Capture the cell that displays the provided text and extract its [X, Y] central coordinate. 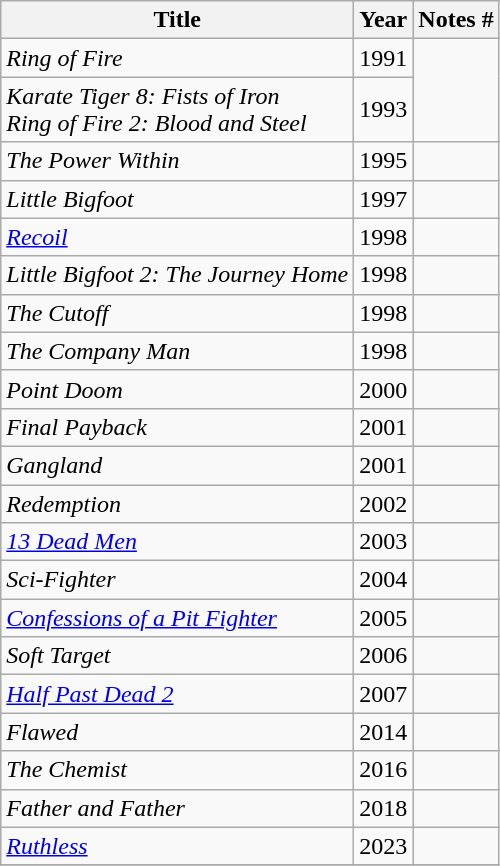
Final Payback [178, 427]
Recoil [178, 237]
Soft Target [178, 656]
2002 [384, 503]
2003 [384, 542]
Karate Tiger 8: Fists of IronRing of Fire 2: Blood and Steel [178, 110]
Redemption [178, 503]
2005 [384, 618]
The Cutoff [178, 313]
2016 [384, 770]
Flawed [178, 732]
2023 [384, 846]
1993 [384, 110]
1991 [384, 58]
Sci-Fighter [178, 580]
2004 [384, 580]
2006 [384, 656]
The Company Man [178, 351]
2007 [384, 694]
Confessions of a Pit Fighter [178, 618]
Year [384, 20]
1997 [384, 199]
Notes # [456, 20]
Half Past Dead 2 [178, 694]
Ruthless [178, 846]
2014 [384, 732]
13 Dead Men [178, 542]
Point Doom [178, 389]
The Power Within [178, 161]
1995 [384, 161]
The Chemist [178, 770]
Title [178, 20]
Gangland [178, 465]
Ring of Fire [178, 58]
Father and Father [178, 808]
2018 [384, 808]
2000 [384, 389]
Little Bigfoot 2: The Journey Home [178, 275]
Little Bigfoot [178, 199]
